Search for the cell housing the specified text and yield its [x, y] center coordinate. 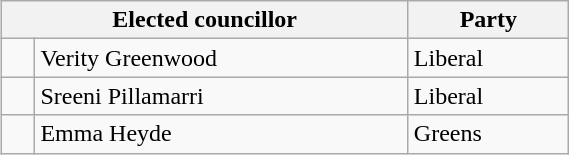
Elected councillor [204, 20]
Verity Greenwood [222, 58]
Emma Heyde [222, 134]
Sreeni Pillamarri [222, 96]
Greens [488, 134]
Party [488, 20]
